Extract the [X, Y] coordinate from the center of the cell holding the provided text.  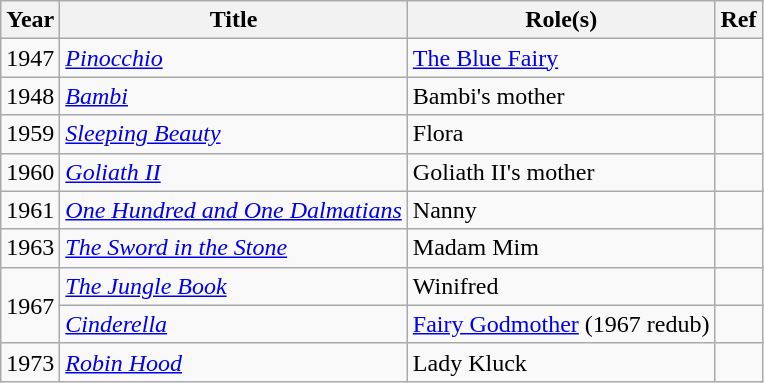
Fairy Godmother (1967 redub) [561, 324]
Bambi's mother [561, 96]
The Sword in the Stone [234, 248]
Bambi [234, 96]
Title [234, 20]
One Hundred and One Dalmatians [234, 210]
Role(s) [561, 20]
Lady Kluck [561, 362]
1960 [30, 172]
Ref [738, 20]
1959 [30, 134]
1961 [30, 210]
Cinderella [234, 324]
Madam Mim [561, 248]
Flora [561, 134]
Goliath II's mother [561, 172]
Year [30, 20]
1947 [30, 58]
Nanny [561, 210]
Sleeping Beauty [234, 134]
1948 [30, 96]
Pinocchio [234, 58]
Goliath II [234, 172]
The Jungle Book [234, 286]
Winifred [561, 286]
1963 [30, 248]
1967 [30, 305]
The Blue Fairy [561, 58]
1973 [30, 362]
Robin Hood [234, 362]
